Return the (X, Y) coordinate for the center point of the cell that contains the specified text.  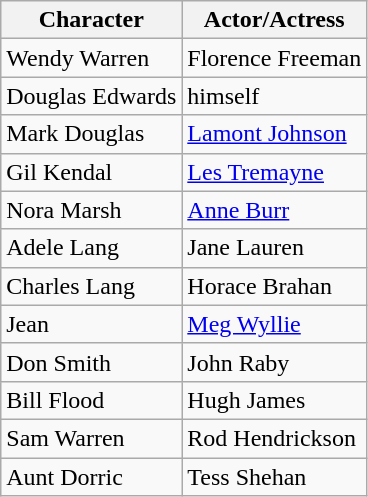
Horace Brahan (274, 286)
John Raby (274, 362)
Actor/Actress (274, 20)
Florence Freeman (274, 58)
himself (274, 96)
Tess Shehan (274, 477)
Hugh James (274, 400)
Rod Hendrickson (274, 438)
Character (92, 20)
Mark Douglas (92, 134)
Adele Lang (92, 248)
Anne Burr (274, 210)
Gil Kendal (92, 172)
Aunt Dorric (92, 477)
Les Tremayne (274, 172)
Nora Marsh (92, 210)
Lamont Johnson (274, 134)
Douglas Edwards (92, 96)
Charles Lang (92, 286)
Bill Flood (92, 400)
Jane Lauren (274, 248)
Jean (92, 324)
Wendy Warren (92, 58)
Don Smith (92, 362)
Sam Warren (92, 438)
Meg Wyllie (274, 324)
